Return the (X, Y) coordinate for the center point of the cell that contains the specified text.  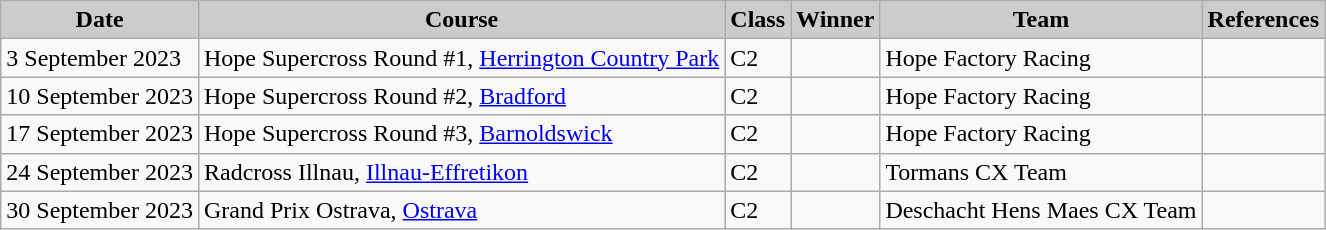
Tormans CX Team (1041, 172)
Radcross Illnau, Illnau-Effretikon (461, 172)
24 September 2023 (100, 172)
References (1264, 20)
17 September 2023 (100, 134)
Hope Supercross Round #2, Bradford (461, 96)
3 September 2023 (100, 58)
10 September 2023 (100, 96)
Hope Supercross Round #3, Barnoldswick (461, 134)
Team (1041, 20)
30 September 2023 (100, 210)
Deschacht Hens Maes CX Team (1041, 210)
Date (100, 20)
Course (461, 20)
Grand Prix Ostrava, Ostrava (461, 210)
Class (758, 20)
Hope Supercross Round #1, Herrington Country Park (461, 58)
Winner (836, 20)
